Find where the given text appears and provide that cell's center as (x, y) coordinate. 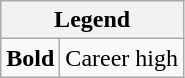
Legend (92, 20)
Bold (30, 58)
Career high (122, 58)
